Find where the given text appears and provide that cell's center as (x, y) coordinate. 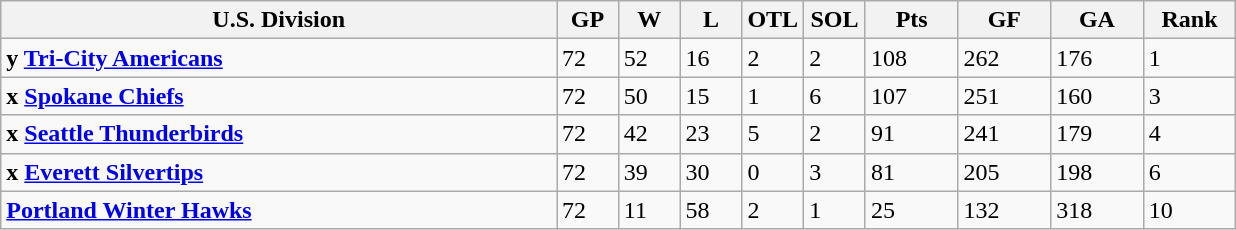
25 (912, 210)
91 (912, 134)
42 (649, 134)
132 (1004, 210)
16 (711, 58)
50 (649, 96)
39 (649, 172)
U.S. Division (279, 20)
160 (1098, 96)
58 (711, 210)
198 (1098, 172)
10 (1190, 210)
179 (1098, 134)
0 (773, 172)
GF (1004, 20)
81 (912, 172)
108 (912, 58)
GP (588, 20)
5 (773, 134)
30 (711, 172)
GA (1098, 20)
52 (649, 58)
SOL (835, 20)
y Tri-City Americans (279, 58)
318 (1098, 210)
OTL (773, 20)
205 (1004, 172)
15 (711, 96)
L (711, 20)
Pts (912, 20)
176 (1098, 58)
x Spokane Chiefs (279, 96)
23 (711, 134)
Portland Winter Hawks (279, 210)
x Seattle Thunderbirds (279, 134)
262 (1004, 58)
107 (912, 96)
x Everett Silvertips (279, 172)
241 (1004, 134)
11 (649, 210)
Rank (1190, 20)
251 (1004, 96)
W (649, 20)
4 (1190, 134)
